Scan for the cell matching the given text and deliver its (X, Y) coordinate at center. 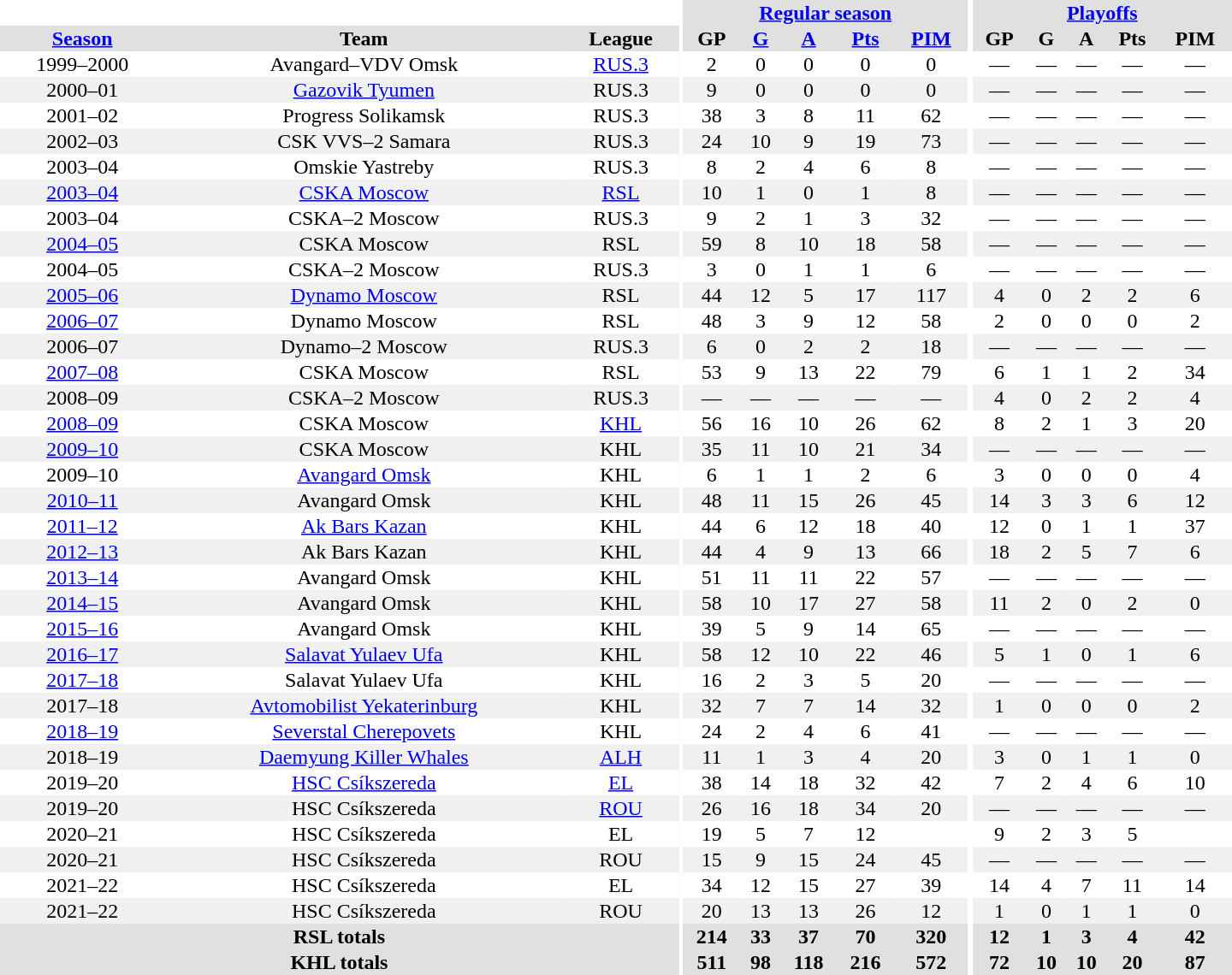
1999–2000 (82, 64)
2014–15 (82, 603)
Severstal Cherepovets (364, 731)
RSL totals (339, 937)
87 (1195, 962)
2000–01 (82, 90)
73 (931, 141)
216 (866, 962)
59 (712, 244)
Dynamo–2 Moscow (364, 346)
21 (866, 449)
2016–17 (82, 654)
Avtomobilist Yekaterinburg (364, 706)
Daemyung Killer Whales (364, 757)
33 (761, 937)
Omskie Yastreby (364, 167)
51 (712, 577)
79 (931, 372)
214 (712, 937)
70 (866, 937)
2012–13 (82, 552)
Team (364, 38)
65 (931, 629)
2013–14 (82, 577)
57 (931, 577)
118 (808, 962)
2015–16 (82, 629)
572 (931, 962)
2002–03 (82, 141)
Regular season (825, 13)
Progress Solikamsk (364, 115)
2010–11 (82, 500)
Season (82, 38)
Gazovik Tyumen (364, 90)
72 (999, 962)
98 (761, 962)
CSK VVS–2 Samara (364, 141)
35 (712, 449)
2007–08 (82, 372)
66 (931, 552)
Playoffs (1102, 13)
ALH (621, 757)
Avangard–VDV Omsk (364, 64)
41 (931, 731)
40 (931, 526)
511 (712, 962)
320 (931, 937)
2011–12 (82, 526)
117 (931, 295)
2001–02 (82, 115)
2005–06 (82, 295)
League (621, 38)
56 (712, 423)
KHL totals (339, 962)
46 (931, 654)
53 (712, 372)
